Detect which cell encompasses the target text, then output its [x, y] center coordinate. 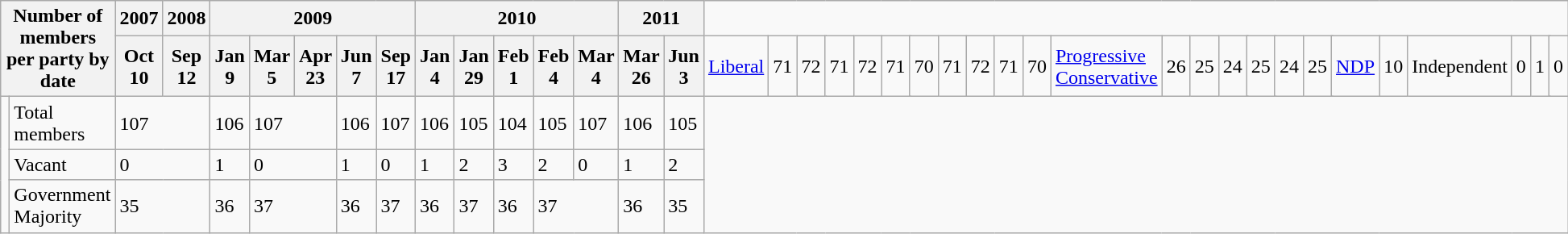
104 [513, 123]
2008 [187, 19]
Sep 12 [187, 66]
26 [1176, 66]
Progressive Conservative [1106, 66]
Government Majority [63, 207]
2007 [139, 19]
Jun 3 [684, 66]
Liberal [736, 66]
Feb 1 [513, 66]
NDP [1355, 66]
Mar 4 [596, 66]
Mar 26 [641, 66]
Vacant [63, 165]
2010 [516, 19]
Jan 4 [434, 66]
Jan 9 [230, 66]
Independent [1460, 66]
Apr 23 [315, 66]
2009 [313, 19]
Jun 7 [356, 66]
10 [1394, 66]
Jan 29 [474, 66]
Total members [63, 123]
Mar 5 [272, 66]
Number of membersper party by date [58, 48]
2011 [662, 19]
Oct 10 [139, 66]
Feb 4 [554, 66]
Sep 17 [396, 66]
3 [513, 165]
